Output the [x, y] coordinate of the center of the cell containing the given text.  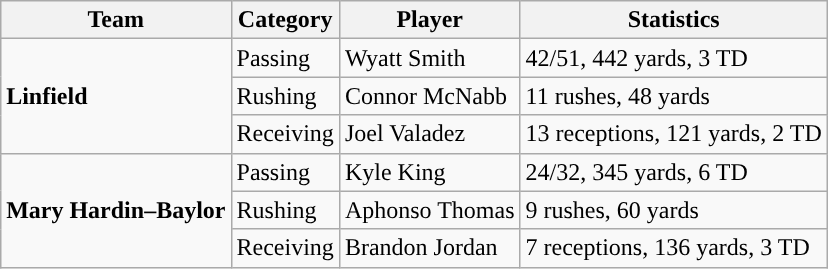
Joel Valadez [430, 134]
Connor McNabb [430, 96]
24/32, 345 yards, 6 TD [674, 172]
Wyatt Smith [430, 58]
Category [285, 20]
11 rushes, 48 yards [674, 96]
13 receptions, 121 yards, 2 TD [674, 134]
Mary Hardin–Baylor [116, 210]
Player [430, 20]
42/51, 442 yards, 3 TD [674, 58]
Aphonso Thomas [430, 210]
Linfield [116, 96]
Statistics [674, 20]
7 receptions, 136 yards, 3 TD [674, 248]
9 rushes, 60 yards [674, 210]
Brandon Jordan [430, 248]
Kyle King [430, 172]
Team [116, 20]
